For the text-containing cell, return its midpoint in (X, Y) coordinate format. 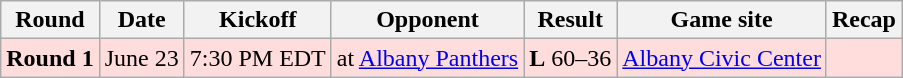
Date (142, 20)
7:30 PM EDT (258, 58)
Kickoff (258, 20)
Result (570, 20)
Recap (864, 20)
Albany Civic Center (722, 58)
Game site (722, 20)
L 60–36 (570, 58)
June 23 (142, 58)
Round 1 (50, 58)
Opponent (427, 20)
Round (50, 20)
at Albany Panthers (427, 58)
